From the cell containing the given text, extract its center point as [X, Y] coordinate. 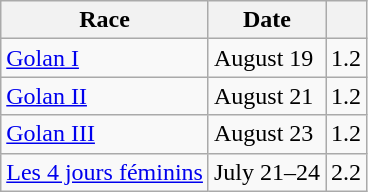
Race [105, 20]
Golan I [105, 58]
August 21 [266, 96]
August 23 [266, 134]
Golan III [105, 134]
August 19 [266, 58]
Date [266, 20]
July 21–24 [266, 172]
2.2 [346, 172]
Golan II [105, 96]
Les 4 jours féminins [105, 172]
